For the text-containing cell, return its midpoint in (X, Y) coordinate format. 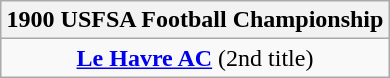
Le Havre AC (2nd title) (195, 58)
1900 USFSA Football Championship (195, 20)
